Extract the (X, Y) coordinate from the center of the cell holding the provided text.  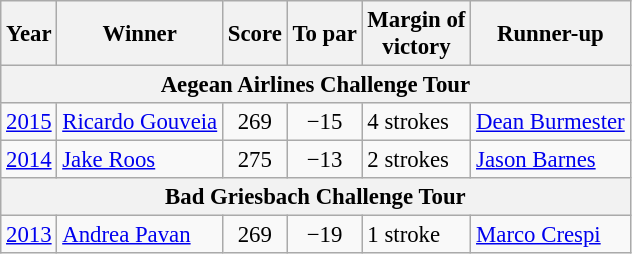
2015 (29, 122)
−19 (324, 235)
4 strokes (416, 122)
Ricardo Gouveia (140, 122)
Bad Griesbach Challenge Tour (316, 197)
Winner (140, 34)
2013 (29, 235)
Marco Crespi (550, 235)
Dean Burmester (550, 122)
Runner-up (550, 34)
Year (29, 34)
275 (254, 160)
−15 (324, 122)
Margin ofvictory (416, 34)
To par (324, 34)
−13 (324, 160)
Aegean Airlines Challenge Tour (316, 85)
Jake Roos (140, 160)
Jason Barnes (550, 160)
2 strokes (416, 160)
Andrea Pavan (140, 235)
2014 (29, 160)
Score (254, 34)
1 stroke (416, 235)
